Extract the [X, Y] coordinate from the center of the cell holding the provided text.  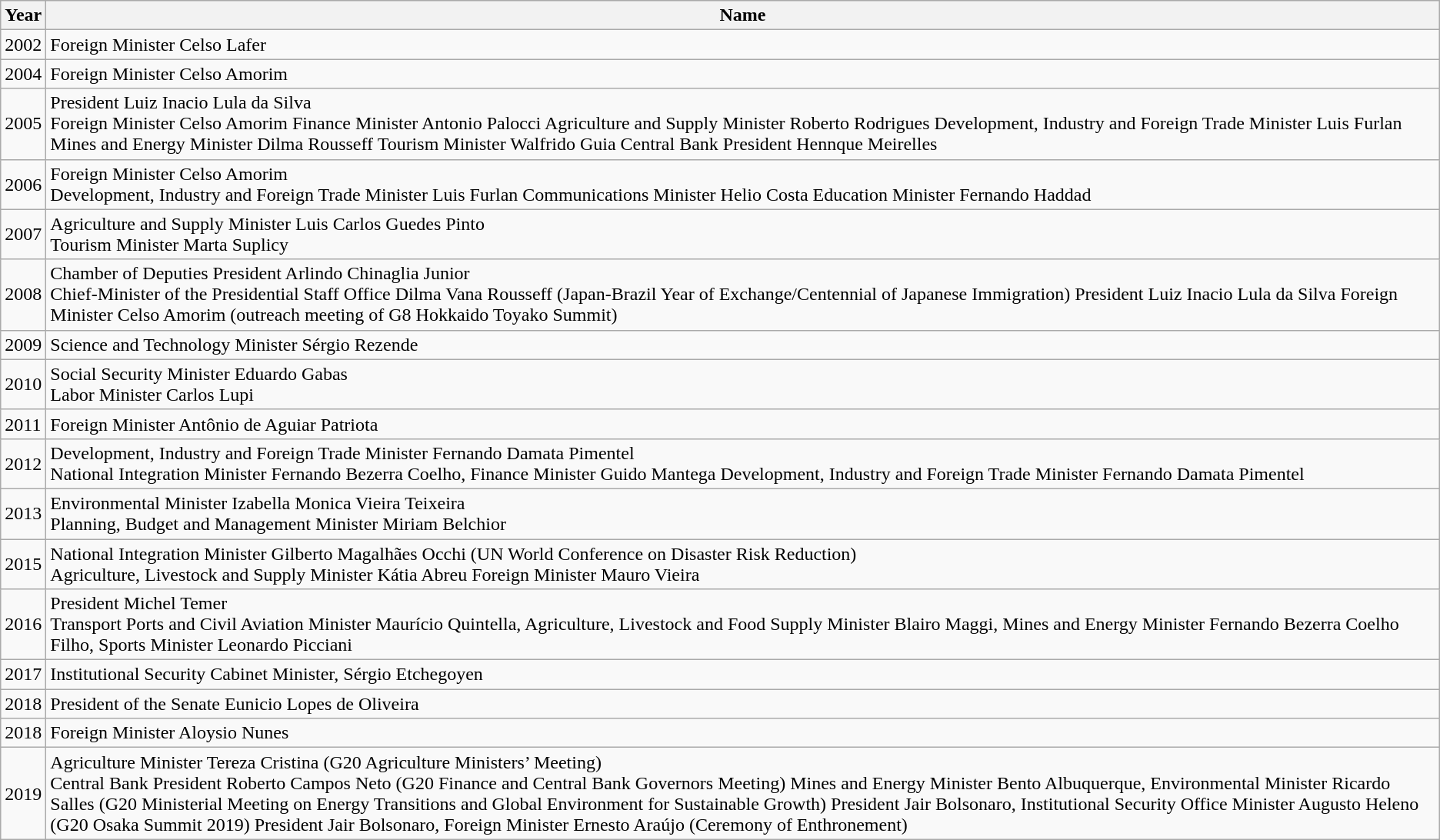
2012 [23, 463]
2016 [23, 625]
Year [23, 15]
2006 [23, 185]
2008 [23, 295]
2019 [23, 794]
2010 [23, 385]
Foreign Minister Celso Amorim [743, 74]
2002 [23, 45]
2007 [23, 234]
Agriculture and Supply Minister Luis Carlos Guedes PintoTourism Minister Marta Suplicy [743, 234]
2013 [23, 514]
2017 [23, 675]
Foreign Minister Antônio de Aguiar Patriota [743, 424]
Science and Technology Minister Sérgio Rezende [743, 345]
Institutional Security Cabinet Minister, Sérgio Etchegoyen [743, 675]
Social Security Minister Eduardo GabasLabor Minister Carlos Lupi [743, 385]
Foreign Minister Aloysio Nunes [743, 733]
President of the Senate Eunicio Lopes de Oliveira [743, 704]
Name [743, 15]
2009 [23, 345]
2004 [23, 74]
2005 [23, 124]
2015 [23, 563]
Environmental Minister Izabella Monica Vieira TeixeiraPlanning, Budget and Management Minister Miriam Belchior [743, 514]
2011 [23, 424]
Foreign Minister Celso Lafer [743, 45]
